Detect which cell encompasses the target text, then output its [x, y] center coordinate. 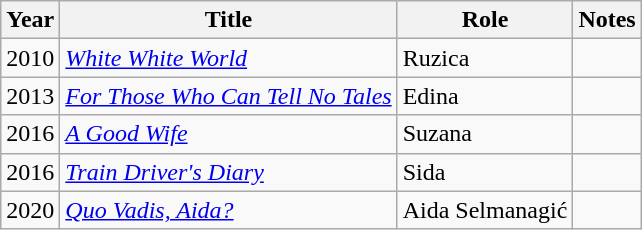
Role [485, 20]
Train Driver's Diary [228, 172]
2010 [30, 58]
Title [228, 20]
Notes [607, 20]
2020 [30, 210]
Year [30, 20]
Aida Selmanagić [485, 210]
Edina [485, 96]
Suzana [485, 134]
2013 [30, 96]
Ruzica [485, 58]
For Those Who Can Tell No Tales [228, 96]
A Good Wife [228, 134]
Quo Vadis, Aida? [228, 210]
White White World [228, 58]
Sida [485, 172]
